Return (x, y) of the center of cell containing provided text 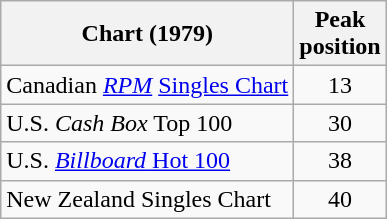
U.S. Cash Box Top 100 (148, 123)
38 (340, 161)
40 (340, 199)
U.S. Billboard Hot 100 (148, 161)
Peakposition (340, 34)
13 (340, 85)
30 (340, 123)
New Zealand Singles Chart (148, 199)
Chart (1979) (148, 34)
Canadian RPM Singles Chart (148, 85)
